Detect which cell encompasses the target text, then output its (X, Y) center coordinate. 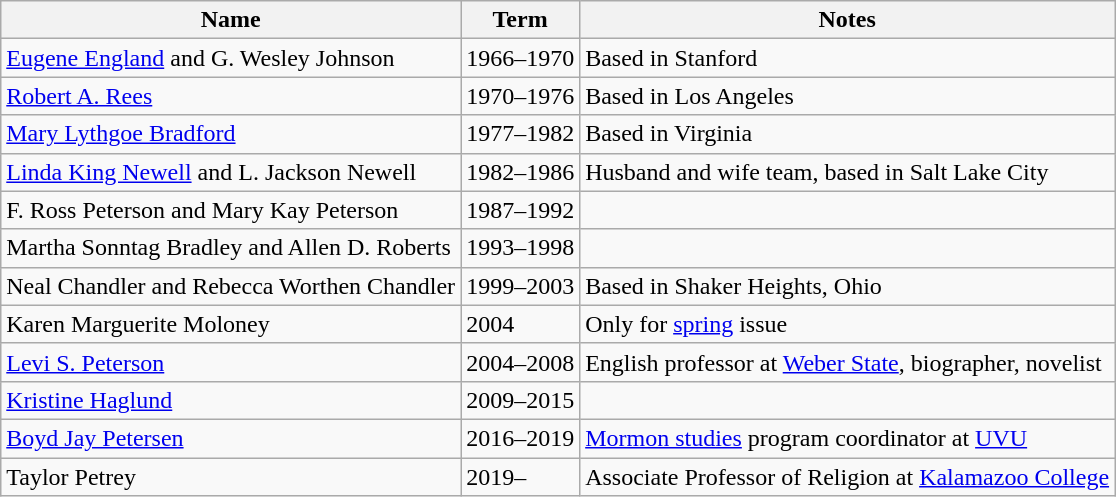
1993–1998 (520, 248)
1999–2003 (520, 286)
Neal Chandler and Rebecca Worthen Chandler (231, 286)
Mormon studies program coordinator at UVU (848, 438)
Based in Los Angeles (848, 96)
Kristine Haglund (231, 400)
Term (520, 20)
Linda King Newell and L. Jackson Newell (231, 172)
F. Ross Peterson and Mary Kay Peterson (231, 210)
Karen Marguerite Moloney (231, 324)
Levi S. Peterson (231, 362)
1987–1992 (520, 210)
Associate Professor of Religion at Kalamazoo College (848, 477)
Based in Virginia (848, 134)
2009–2015 (520, 400)
Only for spring issue (848, 324)
1970–1976 (520, 96)
Boyd Jay Petersen (231, 438)
1982–1986 (520, 172)
Based in Stanford (848, 58)
Eugene England and G. Wesley Johnson (231, 58)
1966–1970 (520, 58)
English professor at Weber State, biographer, novelist (848, 362)
2004–2008 (520, 362)
Husband and wife team, based in Salt Lake City (848, 172)
2019– (520, 477)
Martha Sonntag Bradley and Allen D. Roberts (231, 248)
Based in Shaker Heights, Ohio (848, 286)
Robert A. Rees (231, 96)
2016–2019 (520, 438)
Notes (848, 20)
Taylor Petrey (231, 477)
1977–1982 (520, 134)
Name (231, 20)
2004 (520, 324)
Mary Lythgoe Bradford (231, 134)
